Extract the [X, Y] coordinate from the center of the cell holding the provided text.  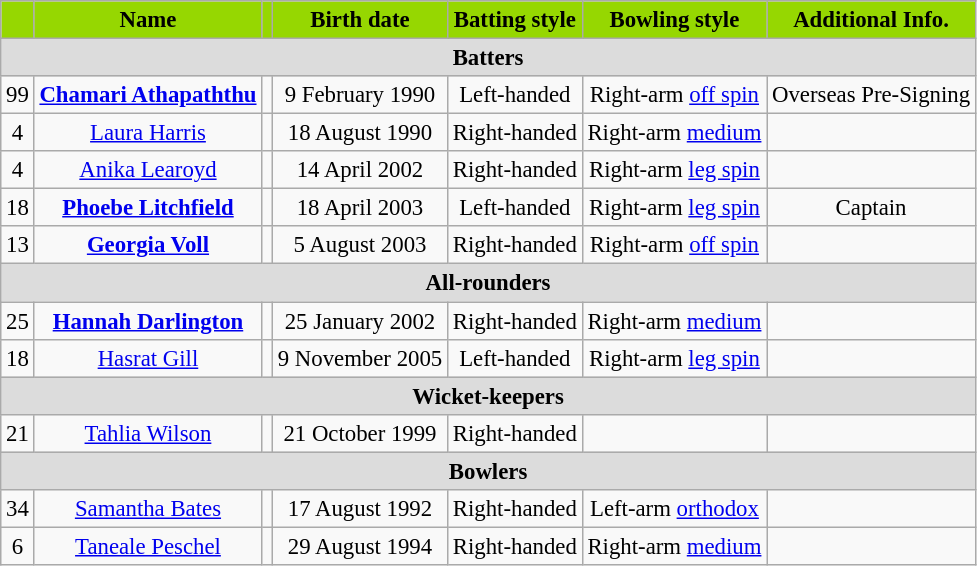
25 January 2002 [360, 321]
Georgia Voll [148, 245]
Taneale Peschel [148, 546]
34 [18, 509]
Wicket-keepers [488, 396]
6 [18, 546]
Overseas Pre-Signing [872, 95]
13 [18, 245]
Chamari Athapaththu [148, 95]
5 August 2003 [360, 245]
Bowling style [674, 20]
All-rounders [488, 283]
Laura Harris [148, 133]
18 April 2003 [360, 208]
29 August 1994 [360, 546]
Captain [872, 208]
9 February 1990 [360, 95]
Batters [488, 58]
Tahlia Wilson [148, 433]
17 August 1992 [360, 509]
18 August 1990 [360, 133]
Additional Info. [872, 20]
Hannah Darlington [148, 321]
21 [18, 433]
Anika Learoyd [148, 170]
25 [18, 321]
Phoebe Litchfield [148, 208]
Birth date [360, 20]
Bowlers [488, 471]
Samantha Bates [148, 509]
Left-arm orthodox [674, 509]
Name [148, 20]
Hasrat Gill [148, 358]
14 April 2002 [360, 170]
9 November 2005 [360, 358]
21 October 1999 [360, 433]
Batting style [516, 20]
99 [18, 95]
